Extract the [X, Y] coordinate from the center of the cell holding the provided text.  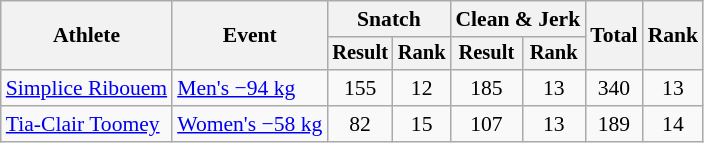
Snatch [388, 19]
14 [674, 124]
Women's −58 kg [250, 124]
15 [422, 124]
12 [422, 88]
Athlete [86, 36]
340 [614, 88]
107 [486, 124]
185 [486, 88]
Event [250, 36]
Tia-Clair Toomey [86, 124]
82 [360, 124]
189 [614, 124]
Clean & Jerk [518, 19]
Simplice Ribouem [86, 88]
Men's −94 kg [250, 88]
155 [360, 88]
Total [614, 36]
